Return [x, y] of the center of cell containing provided text 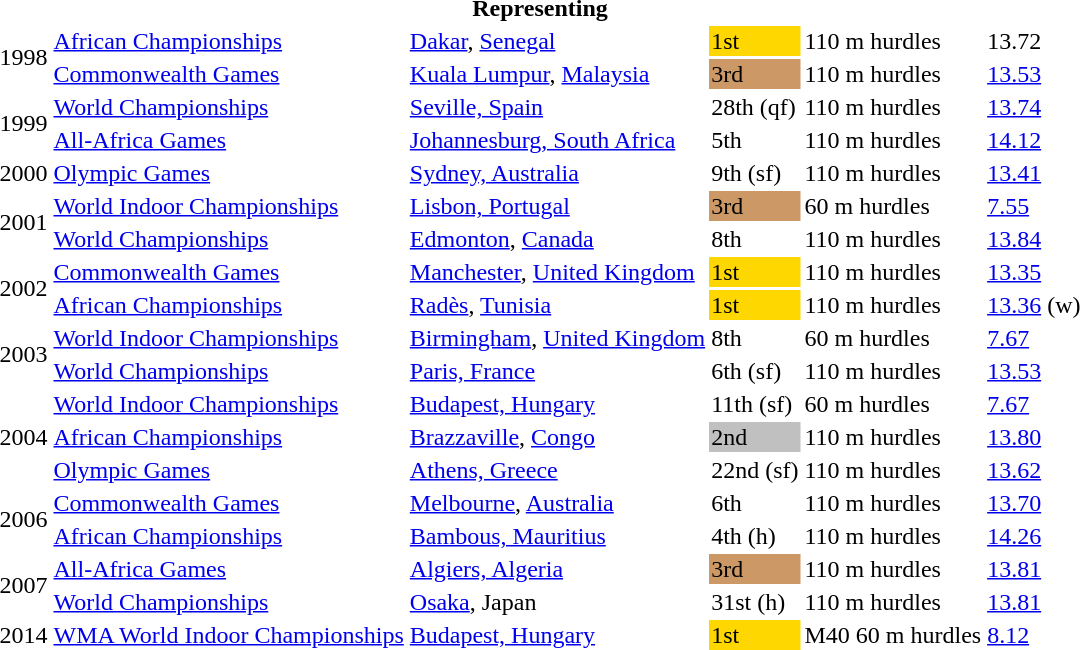
Kuala Lumpur, Malaysia [557, 74]
11th (sf) [755, 404]
M40 60 m hurdles [893, 635]
Sydney, Australia [557, 173]
Athens, Greece [557, 470]
Lisbon, Portugal [557, 206]
Paris, France [557, 371]
5th [755, 140]
WMA World Indoor Championships [228, 635]
Manchester, United Kingdom [557, 272]
Brazzaville, Congo [557, 437]
6th [755, 503]
Bambous, Mauritius [557, 536]
Radès, Tunisia [557, 305]
6th (sf) [755, 371]
Seville, Spain [557, 107]
Algiers, Algeria [557, 569]
9th (sf) [755, 173]
Osaka, Japan [557, 602]
22nd (sf) [755, 470]
Edmonton, Canada [557, 239]
31st (h) [755, 602]
Birmingham, United Kingdom [557, 338]
Melbourne, Australia [557, 503]
28th (qf) [755, 107]
Dakar, Senegal [557, 41]
4th (h) [755, 536]
2nd [755, 437]
Johannesburg, South Africa [557, 140]
